Return the (X, Y) coordinate for the center point of the cell that contains the specified text.  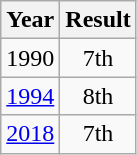
Year (30, 20)
2018 (30, 134)
1990 (30, 58)
8th (98, 96)
1994 (30, 96)
Result (98, 20)
